Search for the cell housing the specified text and yield its (x, y) center coordinate. 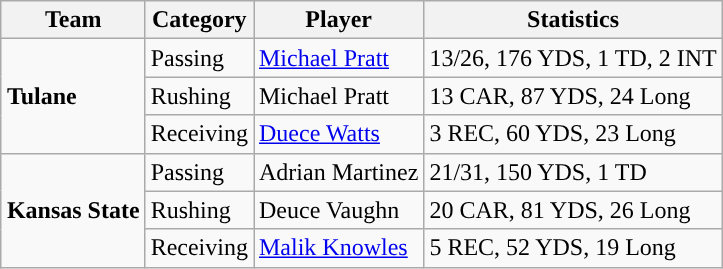
Category (199, 20)
Malik Knowles (339, 248)
Tulane (73, 96)
Player (339, 20)
Kansas State (73, 210)
3 REC, 60 YDS, 23 Long (573, 134)
Team (73, 20)
13 CAR, 87 YDS, 24 Long (573, 96)
Adrian Martinez (339, 172)
Deuce Vaughn (339, 210)
Statistics (573, 20)
13/26, 176 YDS, 1 TD, 2 INT (573, 58)
21/31, 150 YDS, 1 TD (573, 172)
20 CAR, 81 YDS, 26 Long (573, 210)
Duece Watts (339, 134)
5 REC, 52 YDS, 19 Long (573, 248)
